Pinpoint the cell where the given text exists, returning its (x, y) midpoint coordinate. 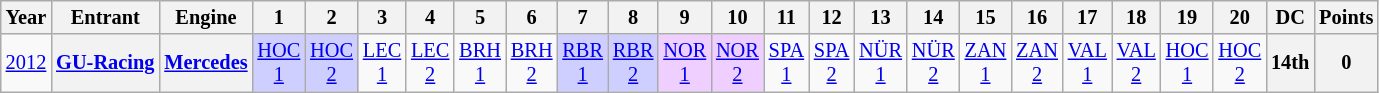
14 (934, 17)
7 (582, 17)
GU-Racing (105, 63)
ZAN1 (986, 63)
6 (532, 17)
ZAN2 (1037, 63)
BRH2 (532, 63)
5 (480, 17)
10 (738, 17)
Year (26, 17)
17 (1088, 17)
LEC2 (430, 63)
19 (1188, 17)
12 (832, 17)
NOR2 (738, 63)
2 (332, 17)
20 (1240, 17)
13 (880, 17)
3 (382, 17)
11 (786, 17)
15 (986, 17)
4 (430, 17)
2012 (26, 63)
0 (1346, 63)
14th (1290, 63)
LEC1 (382, 63)
18 (1136, 17)
Mercedes (206, 63)
8 (633, 17)
1 (278, 17)
NOR1 (684, 63)
Points (1346, 17)
BRH1 (480, 63)
NÜR2 (934, 63)
VAL2 (1136, 63)
VAL1 (1088, 63)
SPA1 (786, 63)
Entrant (105, 17)
RBR2 (633, 63)
NÜR1 (880, 63)
9 (684, 17)
Engine (206, 17)
RBR1 (582, 63)
DC (1290, 17)
16 (1037, 17)
SPA2 (832, 63)
